Locate the cell with the specified text and output its [x, y] center coordinate. 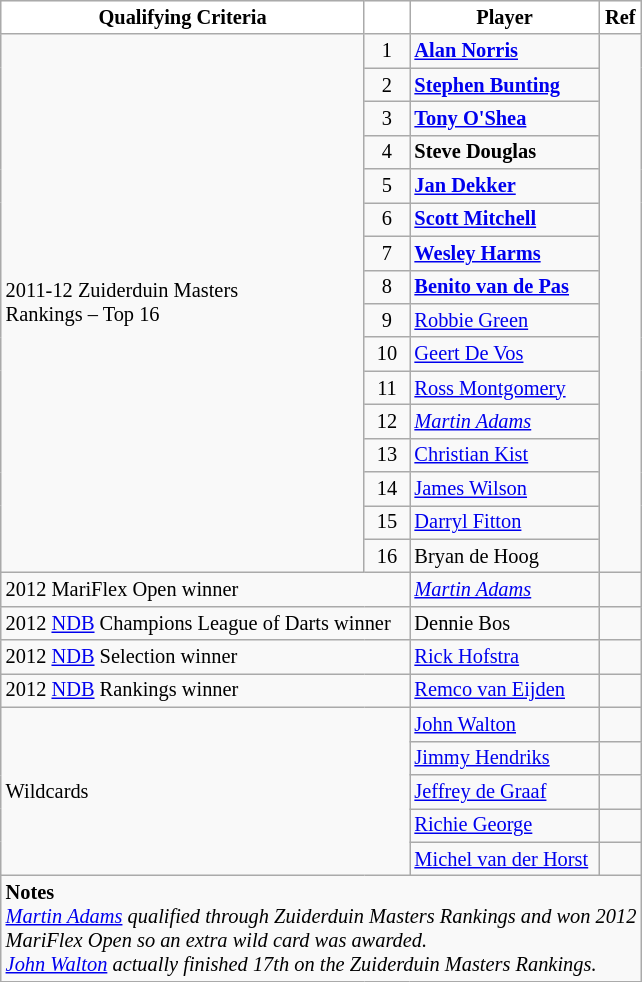
9 [386, 320]
Michel van der Horst [505, 859]
8 [386, 287]
Dennie Bos [505, 623]
John Walton [505, 724]
Remco van Eijden [505, 690]
15 [386, 522]
Steve Douglas [505, 152]
Ross Montgomery [505, 388]
Rick Hofstra [505, 657]
2011-12 Zuiderduin MastersRankings – Top 16 [183, 303]
Jimmy Hendriks [505, 758]
11 [386, 388]
Darryl Fitton [505, 522]
2012 NDB Rankings winner [206, 690]
Player [505, 17]
10 [386, 354]
Scott Mitchell [505, 219]
2 [386, 85]
Wesley Harms [505, 253]
1 [386, 51]
Alan Norris [505, 51]
Christian Kist [505, 455]
5 [386, 186]
2012 MariFlex Open winner [206, 589]
4 [386, 152]
Qualifying Criteria [183, 17]
13 [386, 455]
Geert De Vos [505, 354]
6 [386, 219]
3 [386, 118]
7 [386, 253]
Stephen Bunting [505, 85]
Jeffrey de Graaf [505, 791]
2012 NDB Selection winner [206, 657]
Robbie Green [505, 320]
Ref [621, 17]
Benito van de Pas [505, 287]
James Wilson [505, 489]
2012 NDB Champions League of Darts winner [206, 623]
Tony O'Shea [505, 118]
16 [386, 556]
14 [386, 489]
12 [386, 421]
Richie George [505, 825]
Jan Dekker [505, 186]
Bryan de Hoog [505, 556]
Wildcards [206, 791]
